Determine the [X, Y] coordinate at the center of the cell enclosing the given text.  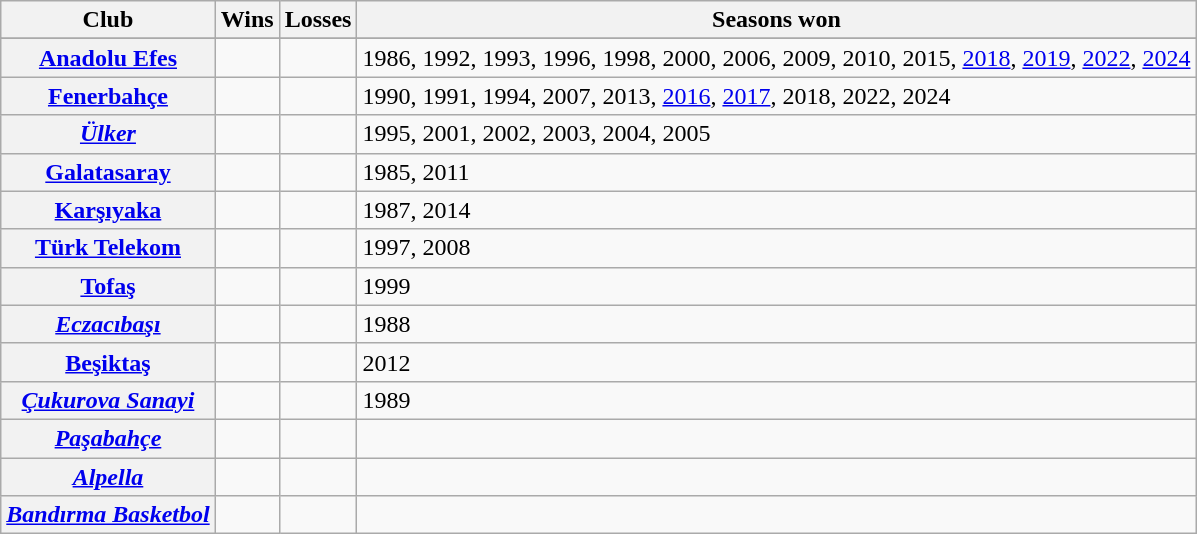
1986, 1992, 1993, 1996, 1998, 2000, 2006, 2009, 2010, 2015, 2018, 2019, 2022, 2024 [776, 58]
1990, 1991, 1994, 2007, 2013, 2016, 2017, 2018, 2022, 2024 [776, 96]
Fenerbahçe [108, 96]
1988 [776, 324]
Losses [318, 20]
Seasons won [776, 20]
1989 [776, 400]
Karşıyaka [108, 210]
1997, 2008 [776, 248]
Eczacıbaşı [108, 324]
1999 [776, 286]
Beşiktaş [108, 362]
Ülker [108, 134]
1987, 2014 [776, 210]
Anadolu Efes [108, 58]
1985, 2011 [776, 172]
Tofaş [108, 286]
Bandırma Basketbol [108, 515]
Galatasaray [108, 172]
Wins [247, 20]
Türk Telekom [108, 248]
Club [108, 20]
Paşabahçe [108, 438]
Alpella [108, 477]
2012 [776, 362]
1995, 2001, 2002, 2003, 2004, 2005 [776, 134]
Çukurova Sanayi [108, 400]
